Output the [x, y] coordinate of the center of the cell containing the given text.  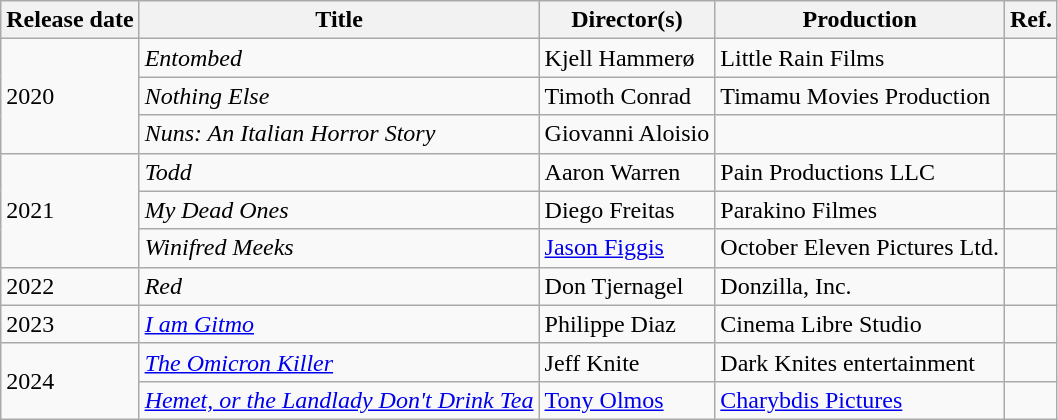
Dark Knites entertainment [860, 362]
Pain Productions LLC [860, 172]
Little Rain Films [860, 58]
Charybdis Pictures [860, 400]
2022 [70, 286]
Jason Figgis [627, 248]
2021 [70, 210]
Title [339, 20]
Todd [339, 172]
Timamu Movies Production [860, 96]
Aaron Warren [627, 172]
Tony Olmos [627, 400]
Jeff Knite [627, 362]
Winifred Meeks [339, 248]
Production [860, 20]
Nuns: An Italian Horror Story [339, 134]
2024 [70, 381]
Release date [70, 20]
My Dead Ones [339, 210]
2020 [70, 96]
Cinema Libre Studio [860, 324]
I am Gitmo [339, 324]
October Eleven Pictures Ltd. [860, 248]
Nothing Else [339, 96]
Donzilla, Inc. [860, 286]
Kjell Hammerø [627, 58]
Ref. [1030, 20]
The Omicron Killer [339, 362]
Director(s) [627, 20]
Parakino Filmes [860, 210]
Don Tjernagel [627, 286]
Giovanni Aloisio [627, 134]
Hemet, or the Landlady Don't Drink Tea [339, 400]
Entombed [339, 58]
Diego Freitas [627, 210]
Red [339, 286]
2023 [70, 324]
Philippe Diaz [627, 324]
Timoth Conrad [627, 96]
